Output the (x, y) coordinate of the center of the cell containing the given text.  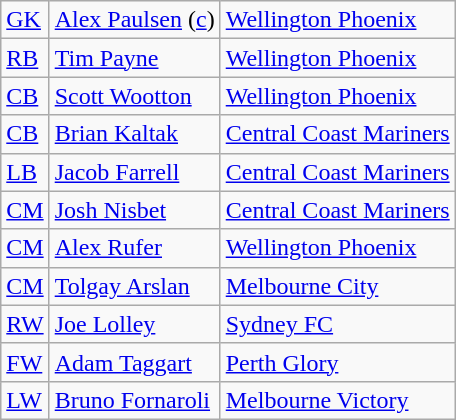
Adam Taggart (134, 362)
Josh Nisbet (134, 210)
GK (25, 20)
LB (25, 172)
Alex Rufer (134, 248)
Melbourne City (338, 286)
Melbourne Victory (338, 400)
FW (25, 362)
Scott Wootton (134, 96)
Alex Paulsen (c) (134, 20)
Jacob Farrell (134, 172)
Tolgay Arslan (134, 286)
RW (25, 324)
Tim Payne (134, 58)
LW (25, 400)
Joe Lolley (134, 324)
Brian Kaltak (134, 134)
Sydney FC (338, 324)
RB (25, 58)
Perth Glory (338, 362)
Bruno Fornaroli (134, 400)
